Extract the [X, Y] coordinate from the center of the cell holding the provided text.  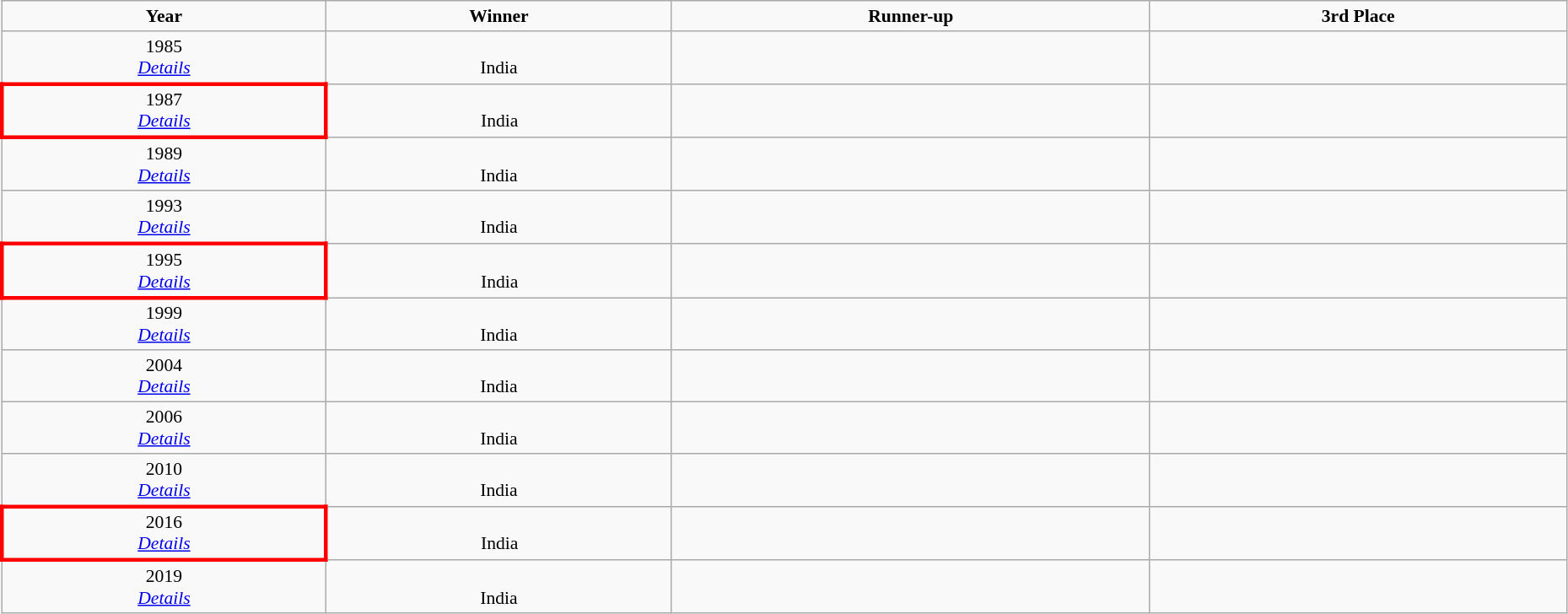
1993Details [164, 218]
2016Details [164, 533]
1995Details [164, 271]
Runner-up [911, 16]
1989Details [164, 165]
2006Details [164, 428]
1999Details [164, 324]
Year [164, 16]
2019Details [164, 587]
1987Details [164, 110]
Winner [499, 16]
2004Details [164, 376]
3rd Place [1358, 16]
2010Details [164, 481]
1985Details [164, 57]
